From the cell containing the given text, extract its center point as (X, Y) coordinate. 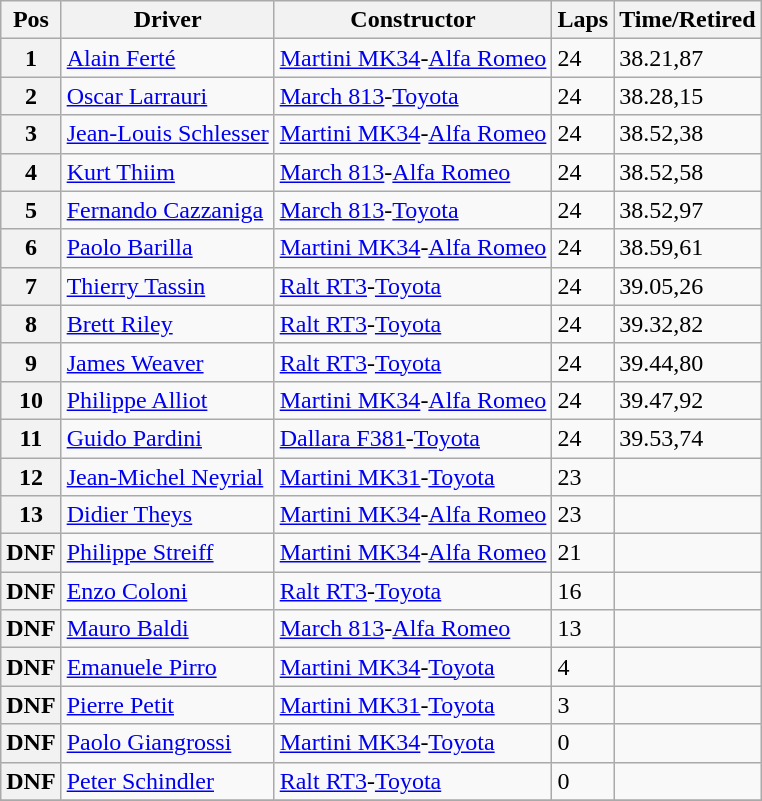
6 (31, 248)
10 (31, 400)
Jean-Michel Neyrial (168, 477)
Emanuele Pirro (168, 667)
39.44,80 (688, 362)
James Weaver (168, 362)
12 (31, 477)
38.21,87 (688, 58)
39.47,92 (688, 400)
Pos (31, 20)
9 (31, 362)
1 (31, 58)
Philippe Alliot (168, 400)
5 (31, 210)
39.53,74 (688, 438)
Peter Schindler (168, 781)
38.28,15 (688, 96)
Oscar Larrauri (168, 96)
Time/Retired (688, 20)
8 (31, 324)
Jean-Louis Schlesser (168, 134)
Laps (583, 20)
Brett Riley (168, 324)
38.52,58 (688, 172)
11 (31, 438)
Fernando Cazzaniga (168, 210)
Enzo Coloni (168, 591)
16 (583, 591)
Didier Theys (168, 515)
Thierry Tassin (168, 286)
Paolo Barilla (168, 248)
Dallara F381-Toyota (413, 438)
Philippe Streiff (168, 553)
Pierre Petit (168, 705)
39.32,82 (688, 324)
38.52,97 (688, 210)
Driver (168, 20)
Mauro Baldi (168, 629)
Constructor (413, 20)
2 (31, 96)
Guido Pardini (168, 438)
38.52,38 (688, 134)
39.05,26 (688, 286)
7 (31, 286)
Kurt Thiim (168, 172)
Paolo Giangrossi (168, 743)
Alain Ferté (168, 58)
21 (583, 553)
38.59,61 (688, 248)
